Extract the [X, Y] coordinate from the center of the cell holding the provided text.  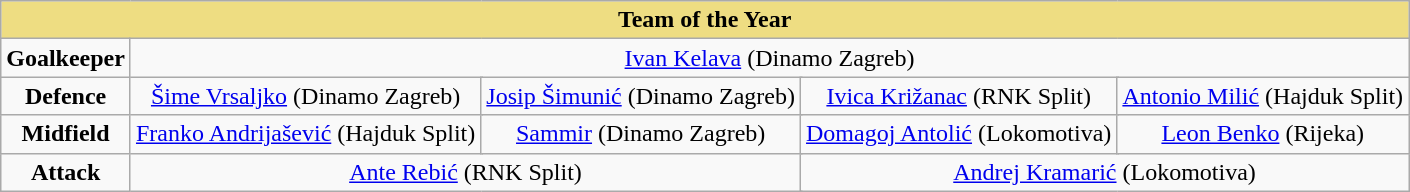
Goalkeeper [66, 58]
Sammir (Dinamo Zagreb) [641, 134]
Defence [66, 96]
Ivan Kelava (Dinamo Zagreb) [769, 58]
Team of the Year [705, 20]
Midfield [66, 134]
Josip Šimunić (Dinamo Zagreb) [641, 96]
Domagoj Antolić (Lokomotiva) [959, 134]
Andrej Kramarić (Lokomotiva) [1105, 172]
Attack [66, 172]
Antonio Milić (Hajduk Split) [1263, 96]
Ivica Križanac (RNK Split) [959, 96]
Šime Vrsaljko (Dinamo Zagreb) [305, 96]
Leon Benko (Rijeka) [1263, 134]
Ante Rebić (RNK Split) [465, 172]
Franko Andrijašević (Hajduk Split) [305, 134]
